From the cell containing the given text, extract its center point as (X, Y) coordinate. 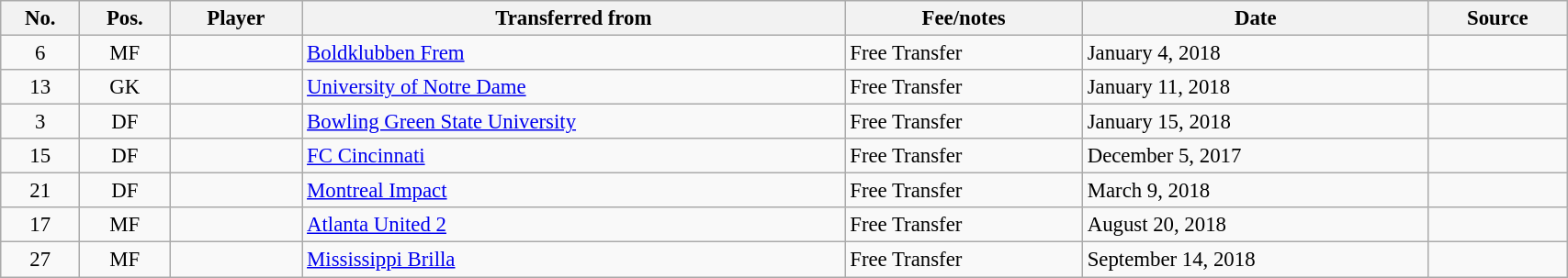
Pos. (125, 18)
Date (1255, 18)
Transferred from (573, 18)
September 14, 2018 (1255, 260)
Source (1497, 18)
15 (40, 156)
University of Notre Dame (573, 87)
August 20, 2018 (1255, 225)
Montreal Impact (573, 191)
13 (40, 87)
Bowling Green State University (573, 122)
January 11, 2018 (1255, 87)
3 (40, 122)
March 9, 2018 (1255, 191)
Player (236, 18)
Atlanta United 2 (573, 225)
No. (40, 18)
21 (40, 191)
January 4, 2018 (1255, 53)
6 (40, 53)
FC Cincinnati (573, 156)
Fee/notes (964, 18)
27 (40, 260)
Boldklubben Frem (573, 53)
17 (40, 225)
January 15, 2018 (1255, 122)
GK (125, 87)
December 5, 2017 (1255, 156)
Mississippi Brilla (573, 260)
